From the cell containing the given text, extract its center point as [x, y] coordinate. 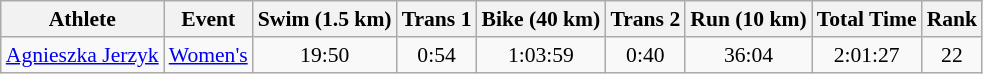
Swim (1.5 km) [325, 19]
Run (10 km) [748, 19]
Total Time [867, 19]
0:40 [645, 55]
Agnieszka Jerzyk [82, 55]
2:01:27 [867, 55]
Bike (40 km) [542, 19]
Trans 1 [437, 19]
Rank [952, 19]
Athlete [82, 19]
Event [208, 19]
19:50 [325, 55]
Women's [208, 55]
1:03:59 [542, 55]
Trans 2 [645, 19]
36:04 [748, 55]
0:54 [437, 55]
22 [952, 55]
